Return the (x, y) coordinate for the center point of the cell that contains the specified text.  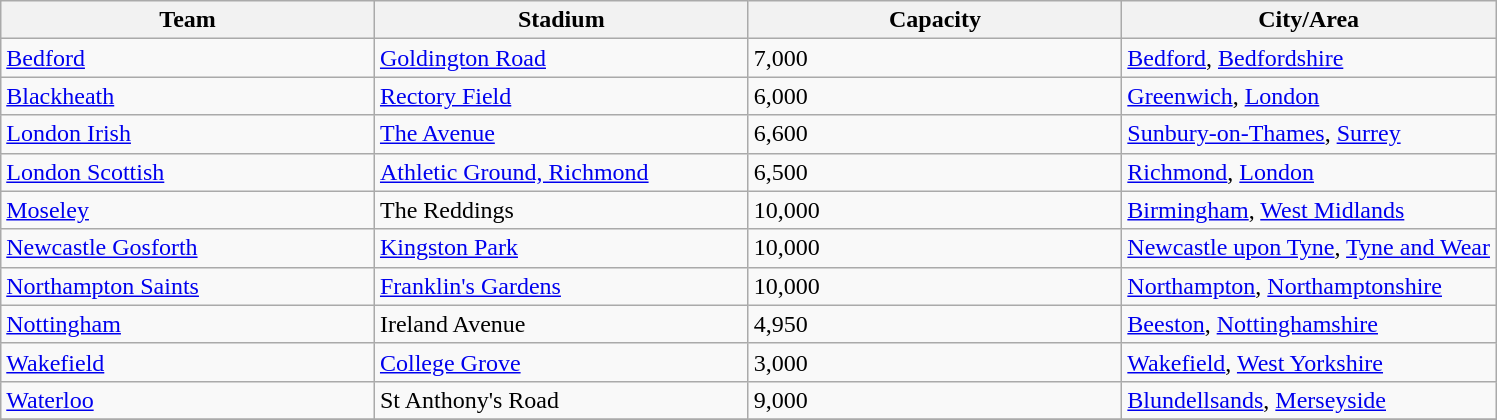
6,500 (935, 172)
Newcastle Gosforth (188, 248)
City/Area (1309, 20)
6,000 (935, 96)
Richmond, London (1309, 172)
Goldington Road (561, 58)
Birmingham, West Midlands (1309, 210)
9,000 (935, 400)
Moseley (188, 210)
London Irish (188, 134)
Wakefield (188, 362)
Waterloo (188, 400)
Bedford, Bedfordshire (1309, 58)
Wakefield, West Yorkshire (1309, 362)
Team (188, 20)
London Scottish (188, 172)
4,950 (935, 324)
Stadium (561, 20)
College Grove (561, 362)
Kingston Park (561, 248)
The Reddings (561, 210)
Rectory Field (561, 96)
Beeston, Nottinghamshire (1309, 324)
Franklin's Gardens (561, 286)
Capacity (935, 20)
Newcastle upon Tyne, Tyne and Wear (1309, 248)
6,600 (935, 134)
Bedford (188, 58)
Blackheath (188, 96)
7,000 (935, 58)
Blundellsands, Merseyside (1309, 400)
Nottingham (188, 324)
Northampton Saints (188, 286)
Athletic Ground, Richmond (561, 172)
Northampton, Northamptonshire (1309, 286)
Greenwich, London (1309, 96)
3,000 (935, 362)
The Avenue (561, 134)
Sunbury-on-Thames, Surrey (1309, 134)
Ireland Avenue (561, 324)
St Anthony's Road (561, 400)
